Output the [X, Y] coordinate of the center of the cell containing the given text.  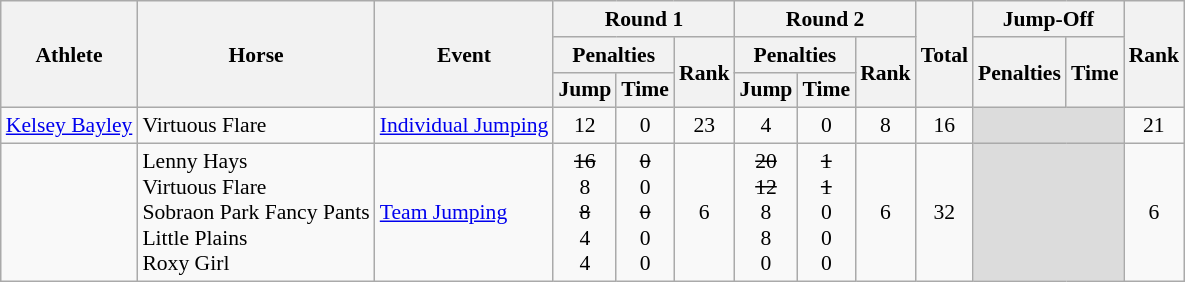
Jump-Off [1048, 19]
Round 2 [826, 19]
Lenny HaysVirtuous FlareSobraon Park Fancy PantsLittle PlainsRoxy Girl [256, 213]
Round 1 [644, 19]
11000 [826, 213]
12 [584, 126]
23 [704, 126]
2012880 [766, 213]
00000 [645, 213]
Athlete [70, 54]
Team Jumping [464, 213]
32 [944, 213]
16 [944, 126]
Individual Jumping [464, 126]
8 [886, 126]
Total [944, 54]
Event [464, 54]
21 [1154, 126]
Horse [256, 54]
Kelsey Bayley [70, 126]
168844 [584, 213]
Virtuous Flare [256, 126]
4 [766, 126]
